Search for the cell housing the specified text and yield its (X, Y) center coordinate. 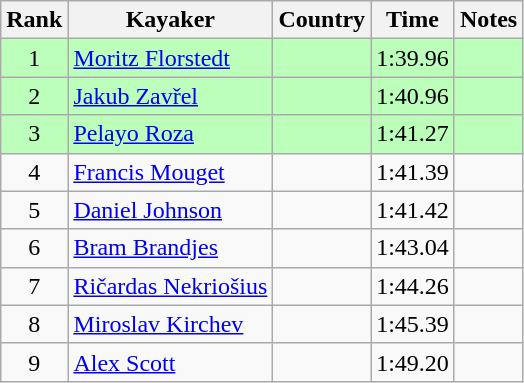
Francis Mouget (170, 172)
6 (34, 248)
Daniel Johnson (170, 210)
9 (34, 362)
1 (34, 58)
1:45.39 (413, 324)
Country (322, 20)
1:44.26 (413, 286)
1:41.27 (413, 134)
1:39.96 (413, 58)
Moritz Florstedt (170, 58)
2 (34, 96)
7 (34, 286)
Bram Brandjes (170, 248)
4 (34, 172)
Kayaker (170, 20)
1:43.04 (413, 248)
5 (34, 210)
Pelayo Roza (170, 134)
3 (34, 134)
Ričardas Nekriošius (170, 286)
Alex Scott (170, 362)
Notes (488, 20)
Time (413, 20)
Jakub Zavřel (170, 96)
Miroslav Kirchev (170, 324)
1:40.96 (413, 96)
8 (34, 324)
1:49.20 (413, 362)
Rank (34, 20)
1:41.42 (413, 210)
1:41.39 (413, 172)
